Scan for the cell matching the given text and deliver its (X, Y) coordinate at center. 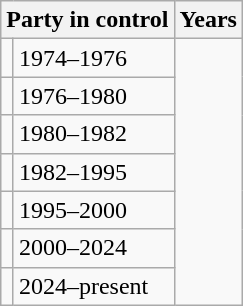
1980–1982 (94, 134)
1982–1995 (94, 172)
2024–present (94, 286)
1995–2000 (94, 210)
2000–2024 (94, 248)
Years (208, 20)
Party in control (88, 20)
1976–1980 (94, 96)
1974–1976 (94, 58)
